Search for the cell housing the specified text and yield its (x, y) center coordinate. 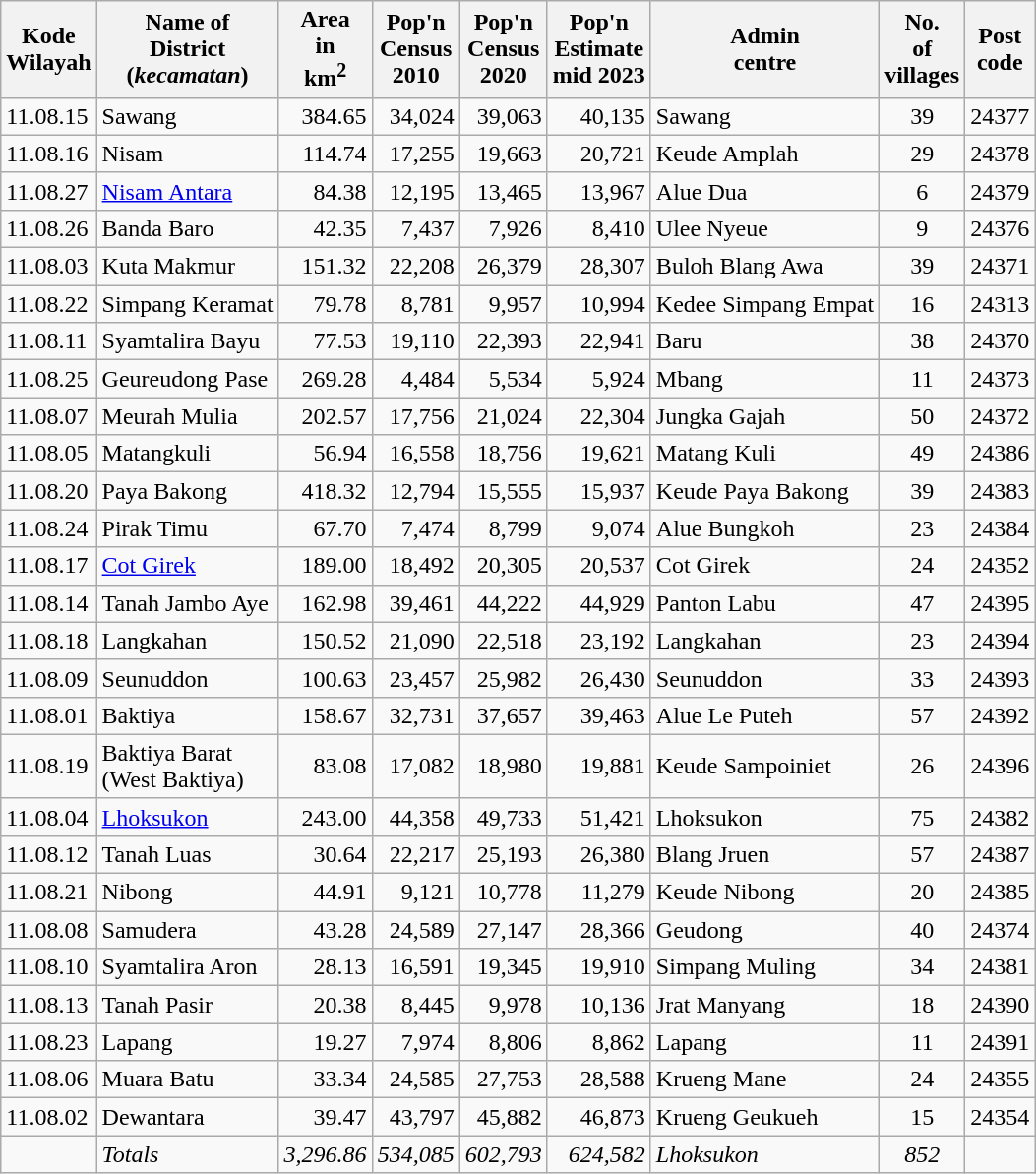
33 (923, 678)
43.28 (325, 930)
39,463 (598, 715)
24379 (1000, 191)
49,733 (504, 817)
418.32 (325, 491)
84.38 (325, 191)
Matang Kuli (764, 454)
28,366 (598, 930)
5,534 (504, 379)
24,585 (415, 1080)
11.08.17 (49, 566)
Samudera (187, 930)
Syamtalira Aron (187, 967)
33.34 (325, 1080)
8,799 (504, 528)
17,255 (415, 154)
9,074 (598, 528)
243.00 (325, 817)
23,457 (415, 678)
534,085 (415, 1154)
49 (923, 454)
24377 (1000, 116)
9 (923, 228)
16,558 (415, 454)
11.08.13 (49, 1005)
Panton Labu (764, 603)
Syamtalira Bayu (187, 341)
24383 (1000, 491)
47 (923, 603)
Pop'nCensus2010 (415, 49)
5,924 (598, 379)
15,555 (504, 491)
Keude Amplah (764, 154)
34,024 (415, 116)
27,147 (504, 930)
24,589 (415, 930)
28,307 (598, 267)
Admin centre (764, 49)
Nisam (187, 154)
21,024 (504, 416)
Jrat Manyang (764, 1005)
25,982 (504, 678)
9,978 (504, 1005)
40 (923, 930)
24371 (1000, 267)
22,217 (415, 854)
24385 (1000, 893)
11.08.16 (49, 154)
24395 (1000, 603)
25,193 (504, 854)
19,345 (504, 967)
24381 (1000, 967)
202.57 (325, 416)
11.08.04 (49, 817)
77.53 (325, 341)
24352 (1000, 566)
20 (923, 893)
11.08.08 (49, 930)
45,882 (504, 1117)
17,756 (415, 416)
Dewantara (187, 1117)
20,537 (598, 566)
114.74 (325, 154)
11.08.21 (49, 893)
17,082 (415, 766)
20,721 (598, 154)
19,621 (598, 454)
11.08.22 (49, 304)
44,358 (415, 817)
Kuta Makmur (187, 267)
Alue Bungkoh (764, 528)
11.08.09 (49, 678)
83.08 (325, 766)
11.08.02 (49, 1117)
22,304 (598, 416)
150.52 (325, 641)
18,980 (504, 766)
Krueng Geukueh (764, 1117)
269.28 (325, 379)
Name of District(kecamatan) (187, 49)
24394 (1000, 641)
Area in km2 (325, 49)
11.08.12 (49, 854)
42.35 (325, 228)
384.65 (325, 116)
11.08.03 (49, 267)
Kedee Simpang Empat (764, 304)
11.08.23 (49, 1042)
Pop'nCensus2020 (504, 49)
24372 (1000, 416)
79.78 (325, 304)
4,484 (415, 379)
Tanah Luas (187, 854)
24396 (1000, 766)
13,967 (598, 191)
24382 (1000, 817)
Banda Baro (187, 228)
11.08.19 (49, 766)
39,063 (504, 116)
8,781 (415, 304)
13,465 (504, 191)
28,588 (598, 1080)
26,430 (598, 678)
39,461 (415, 603)
Alue Dua (764, 191)
30.64 (325, 854)
Nibong (187, 893)
26,379 (504, 267)
24374 (1000, 930)
7,974 (415, 1042)
7,437 (415, 228)
Baru (764, 341)
24313 (1000, 304)
19,663 (504, 154)
44,929 (598, 603)
Meurah Mulia (187, 416)
9,957 (504, 304)
44,222 (504, 603)
21,090 (415, 641)
18,492 (415, 566)
20,305 (504, 566)
24370 (1000, 341)
39.47 (325, 1117)
75 (923, 817)
Kode Wilayah (49, 49)
852 (923, 1154)
24373 (1000, 379)
24391 (1000, 1042)
189.00 (325, 566)
Krueng Mane (764, 1080)
Tanah Jambo Aye (187, 603)
11.08.06 (49, 1080)
22,208 (415, 267)
8,862 (598, 1042)
11.08.14 (49, 603)
8,445 (415, 1005)
10,994 (598, 304)
32,731 (415, 715)
43,797 (415, 1117)
16 (923, 304)
10,778 (504, 893)
44.91 (325, 893)
50 (923, 416)
11,279 (598, 893)
10,136 (598, 1005)
12,195 (415, 191)
6 (923, 191)
8,806 (504, 1042)
15 (923, 1117)
22,393 (504, 341)
Baktiya Barat (West Baktiya) (187, 766)
56.94 (325, 454)
Ulee Nyeue (764, 228)
624,582 (598, 1154)
15,937 (598, 491)
40,135 (598, 116)
19,881 (598, 766)
26 (923, 766)
3,296.86 (325, 1154)
8,410 (598, 228)
158.67 (325, 715)
20.38 (325, 1005)
18 (923, 1005)
602,793 (504, 1154)
37,657 (504, 715)
11.08.10 (49, 967)
Totals (187, 1154)
Keude Paya Bakong (764, 491)
28.13 (325, 967)
24354 (1000, 1117)
Pirak Timu (187, 528)
Blang Jruen (764, 854)
151.32 (325, 267)
19,910 (598, 967)
11.08.07 (49, 416)
38 (923, 341)
24384 (1000, 528)
22,941 (598, 341)
11.08.15 (49, 116)
11.08.05 (49, 454)
Muara Batu (187, 1080)
7,926 (504, 228)
9,121 (415, 893)
11.08.11 (49, 341)
46,873 (598, 1117)
No.of villages (923, 49)
Tanah Pasir (187, 1005)
11.08.24 (49, 528)
11.08.27 (49, 191)
Jungka Gajah (764, 416)
Pop'nEstimatemid 2023 (598, 49)
Matangkuli (187, 454)
22,518 (504, 641)
7,474 (415, 528)
67.70 (325, 528)
Buloh Blang Awa (764, 267)
100.63 (325, 678)
Mbang (764, 379)
11.08.26 (49, 228)
11.08.01 (49, 715)
Simpang Keramat (187, 304)
Baktiya (187, 715)
24392 (1000, 715)
19,110 (415, 341)
Keude Nibong (764, 893)
23,192 (598, 641)
11.08.20 (49, 491)
11.08.18 (49, 641)
12,794 (415, 491)
16,591 (415, 967)
24355 (1000, 1080)
24378 (1000, 154)
Geudong (764, 930)
Geureudong Pase (187, 379)
Keude Sampoiniet (764, 766)
24390 (1000, 1005)
Alue Le Puteh (764, 715)
29 (923, 154)
27,753 (504, 1080)
24387 (1000, 854)
162.98 (325, 603)
Nisam Antara (187, 191)
Paya Bakong (187, 491)
11.08.25 (49, 379)
Postcode (1000, 49)
24376 (1000, 228)
Simpang Muling (764, 967)
34 (923, 967)
18,756 (504, 454)
51,421 (598, 817)
24393 (1000, 678)
26,380 (598, 854)
19.27 (325, 1042)
24386 (1000, 454)
